Extract the (X, Y) coordinate from the center of the cell holding the provided text.  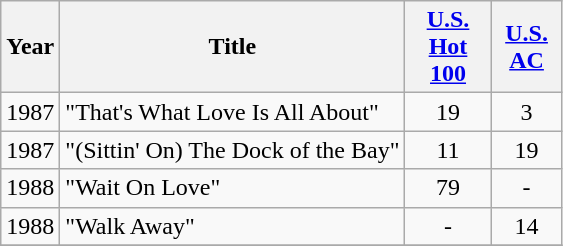
U.S. AC (526, 47)
3 (526, 112)
Year (30, 47)
"(Sittin' On) The Dock of the Bay" (232, 150)
79 (448, 188)
11 (448, 150)
Title (232, 47)
"That's What Love Is All About" (232, 112)
U.S. Hot 100 (448, 47)
"Walk Away" (232, 226)
14 (526, 226)
"Wait On Love" (232, 188)
